Detect which cell encompasses the target text, then output its [X, Y] center coordinate. 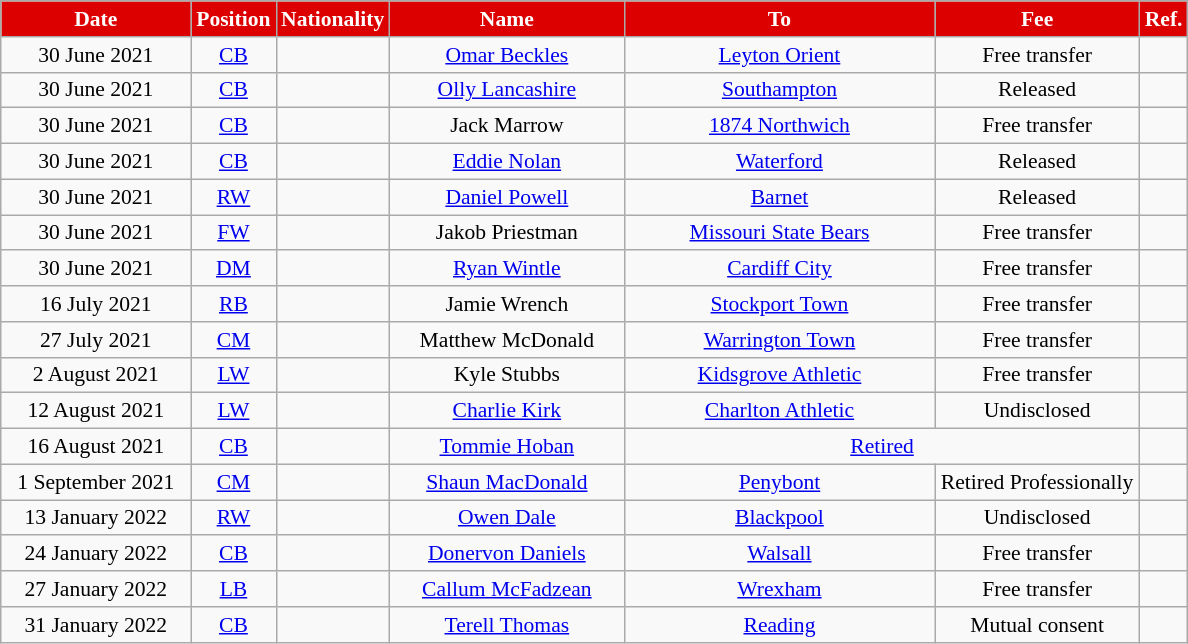
Terell Thomas [506, 625]
Nationality [332, 19]
Penybont [779, 482]
Cardiff City [779, 269]
LB [234, 589]
Mutual consent [1038, 625]
DM [234, 269]
24 January 2022 [96, 554]
To [779, 19]
FW [234, 233]
31 January 2022 [96, 625]
Waterford [779, 162]
2 August 2021 [96, 375]
Callum McFadzean [506, 589]
Southampton [779, 90]
12 August 2021 [96, 411]
Warrington Town [779, 340]
Charlton Athletic [779, 411]
Leyton Orient [779, 55]
Donervon Daniels [506, 554]
Charlie Kirk [506, 411]
Tommie Hoban [506, 447]
Ryan Wintle [506, 269]
Ref. [1164, 19]
Name [506, 19]
Barnet [779, 197]
Reading [779, 625]
Retired Professionally [1038, 482]
Kidsgrove Athletic [779, 375]
Jakob Priestman [506, 233]
Jack Marrow [506, 126]
Olly Lancashire [506, 90]
Missouri State Bears [779, 233]
Blackpool [779, 518]
Owen Dale [506, 518]
Retired [882, 447]
13 January 2022 [96, 518]
Matthew McDonald [506, 340]
Daniel Powell [506, 197]
16 August 2021 [96, 447]
Fee [1038, 19]
Position [234, 19]
Omar Beckles [506, 55]
1 September 2021 [96, 482]
Jamie Wrench [506, 304]
RB [234, 304]
Eddie Nolan [506, 162]
27 July 2021 [96, 340]
Walsall [779, 554]
Kyle Stubbs [506, 375]
27 January 2022 [96, 589]
16 July 2021 [96, 304]
Date [96, 19]
Stockport Town [779, 304]
Wrexham [779, 589]
Shaun MacDonald [506, 482]
1874 Northwich [779, 126]
